Detect which cell encompasses the target text, then output its [x, y] center coordinate. 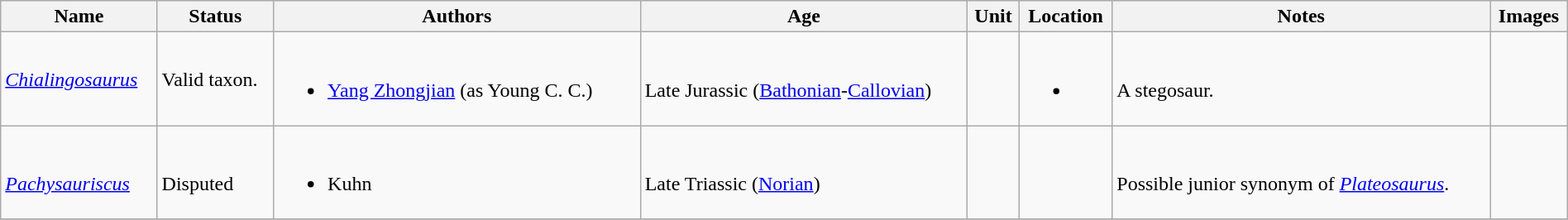
Kuhn [452, 172]
Disputed [215, 172]
Chialingosaurus [79, 79]
Yang Zhongjian (as Young C. C.) [452, 79]
Status [215, 17]
Age [804, 17]
Possible junior synonym of Plateosaurus. [1302, 172]
Name [79, 17]
Unit [993, 17]
Late Triassic (Norian) [804, 172]
Images [1528, 17]
Location [1065, 17]
Notes [1302, 17]
Pachysauriscus [79, 172]
Valid taxon. [215, 79]
A stegosaur. [1302, 79]
Authors [457, 17]
Late Jurassic (Bathonian-Callovian) [804, 79]
